Capture the cell that displays the provided text and extract its (X, Y) central coordinate. 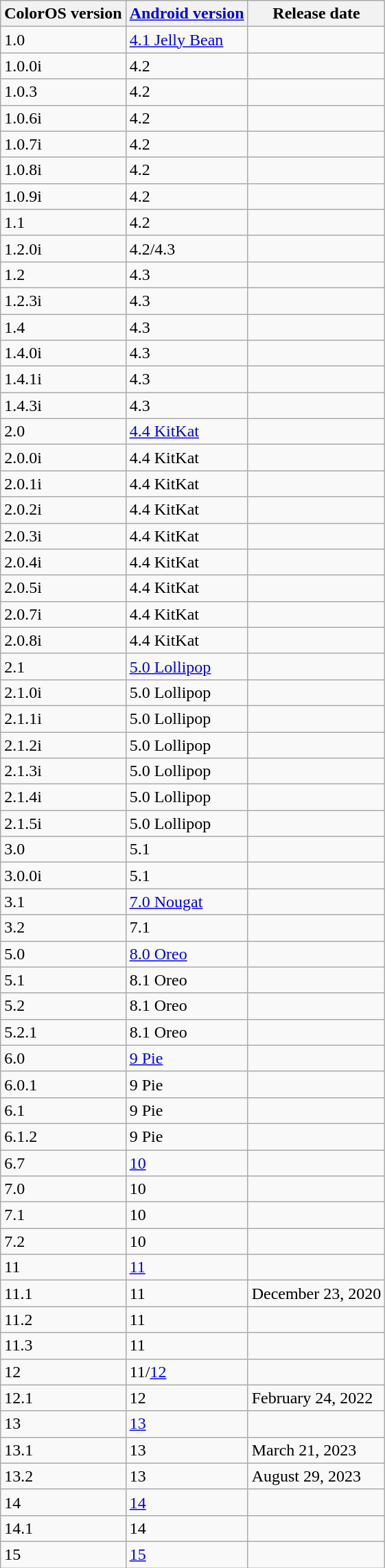
5.2 (63, 1006)
1.0.9i (63, 196)
6.7 (63, 1163)
8.0 Oreo (187, 954)
Android version (187, 14)
11.3 (63, 1346)
2.1.4i (63, 797)
6.1.2 (63, 1136)
13.1 (63, 1450)
2.1.2i (63, 745)
1.4.1i (63, 379)
1.2 (63, 274)
1.0.0i (63, 66)
2.1.5i (63, 823)
4.1 Jelly Bean (187, 40)
7.0 Nougat (187, 902)
6.1 (63, 1110)
1.0.6i (63, 118)
1.4 (63, 327)
February 24, 2022 (316, 1398)
1.1 (63, 222)
13.2 (63, 1476)
11.2 (63, 1320)
2.0.2i (63, 510)
2.0.4i (63, 562)
Release date (316, 14)
4.2/4.3 (187, 248)
1.0.8i (63, 170)
December 23, 2020 (316, 1294)
1.4.0i (63, 353)
2.0.8i (63, 640)
3.2 (63, 928)
7.2 (63, 1241)
2.0.3i (63, 536)
2.0.7i (63, 614)
3.0.0i (63, 876)
7.0 (63, 1189)
6.0.1 (63, 1084)
ColorOS version (63, 14)
3.1 (63, 902)
1.0 (63, 40)
2.0 (63, 432)
2.0.5i (63, 588)
March 21, 2023 (316, 1450)
3.0 (63, 850)
11.1 (63, 1294)
1.2.0i (63, 248)
14.1 (63, 1528)
2.0.1i (63, 484)
1.2.3i (63, 301)
1.0.3 (63, 92)
2.1.0i (63, 692)
2.1.1i (63, 718)
5.0 (63, 954)
12.1 (63, 1398)
1.0.7i (63, 144)
2.1 (63, 666)
1.4.3i (63, 406)
August 29, 2023 (316, 1476)
5.2.1 (63, 1032)
2.1.3i (63, 771)
2.0.0i (63, 458)
6.0 (63, 1058)
11/12 (187, 1372)
